Extract the [X, Y] coordinate from the center of the cell holding the provided text.  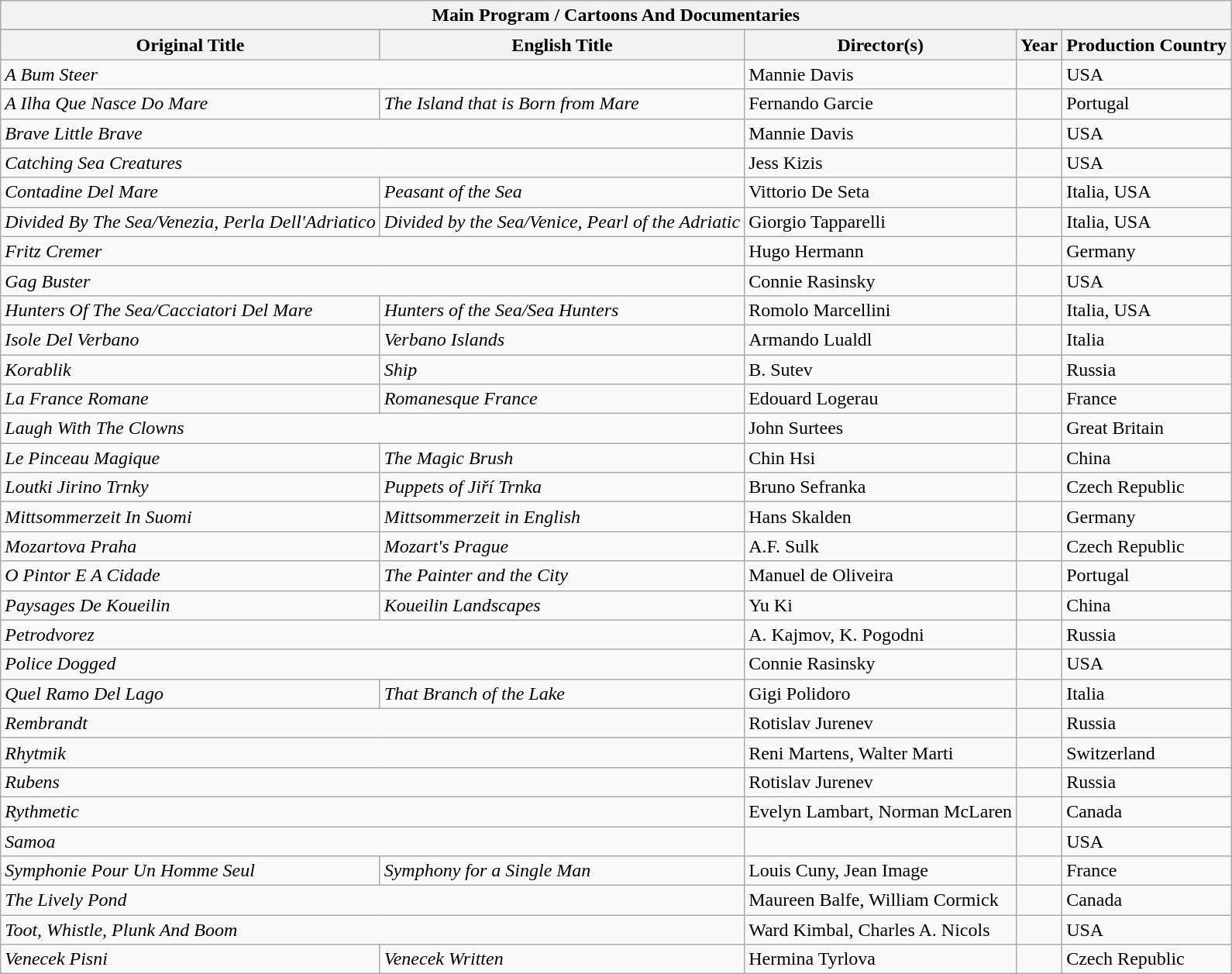
Hugo Hermann [880, 251]
Korablik [191, 370]
Samoa [373, 841]
Fritz Cremer [373, 251]
Ship [562, 370]
Venecek Pisni [191, 959]
Main Program / Cartoons And Documentaries [616, 15]
Brave Little Brave [373, 133]
Louis Cuny, Jean Image [880, 871]
Symphony for a Single Man [562, 871]
Yu Ki [880, 605]
Peasant of the Sea [562, 192]
Divided By The Sea/Venezia, Perla Dell'Adriatico [191, 222]
Production Country [1147, 45]
Edouard Logerau [880, 399]
Fernando Garcie [880, 104]
Gag Buster [373, 280]
Armando Lualdl [880, 339]
Mittsommerzeit In Suomi [191, 517]
Director(s) [880, 45]
O Pintor E A Cidade [191, 576]
Koueilin Landscapes [562, 605]
Rembrandt [373, 723]
Hans Skalden [880, 517]
The Lively Pond [373, 900]
Mittsommerzeit in English [562, 517]
Manuel de Oliveira [880, 576]
Great Britain [1147, 428]
Giorgio Tapparelli [880, 222]
Maureen Balfe, William Cormick [880, 900]
Divided by the Sea/Venice, Pearl of the Adriatic [562, 222]
The Magic Brush [562, 458]
Toot, Whistle, Plunk And Boom [373, 930]
The Island that is Born from Mare [562, 104]
Rhytmik [373, 752]
Quel Ramo Del Lago [191, 694]
A Bum Steer [373, 74]
Romanesque France [562, 399]
Gigi Polidoro [880, 694]
Original Title [191, 45]
Hunters of the Sea/Sea Hunters [562, 310]
Mozart's Prague [562, 546]
A Ilha Que Nasce Do Mare [191, 104]
Verbano Islands [562, 339]
Romolo Marcellini [880, 310]
Rythmetic [373, 811]
Le Pinceau Magique [191, 458]
The Painter and the City [562, 576]
Vittorio De Seta [880, 192]
Jess Kizis [880, 163]
Switzerland [1147, 752]
Mozartova Praha [191, 546]
English Title [562, 45]
That Branch of the Lake [562, 694]
Hermina Tyrlova [880, 959]
Rubens [373, 782]
Petrodvorez [373, 635]
Year [1040, 45]
A.F. Sulk [880, 546]
Hunters Of The Sea/Cacciatori Del Mare [191, 310]
John Surtees [880, 428]
La France Romane [191, 399]
Loutki Jirino Trnky [191, 487]
A. Kajmov, K. Pogodni [880, 635]
Paysages De Koueilin [191, 605]
Puppets of Jiří Trnka [562, 487]
Laugh With The Clowns [373, 428]
Chin Hsi [880, 458]
Venecek Written [562, 959]
Evelyn Lambart, Norman McLaren [880, 811]
Ward Kimbal, Charles A. Nicols [880, 930]
Catching Sea Creatures [373, 163]
Contadine Del Mare [191, 192]
Bruno Sefranka [880, 487]
B. Sutev [880, 370]
Isole Del Verbano [191, 339]
Reni Martens, Walter Marti [880, 752]
Symphonie Pour Un Homme Seul [191, 871]
Police Dogged [373, 664]
